Output the (x, y) coordinate of the center of the cell containing the given text.  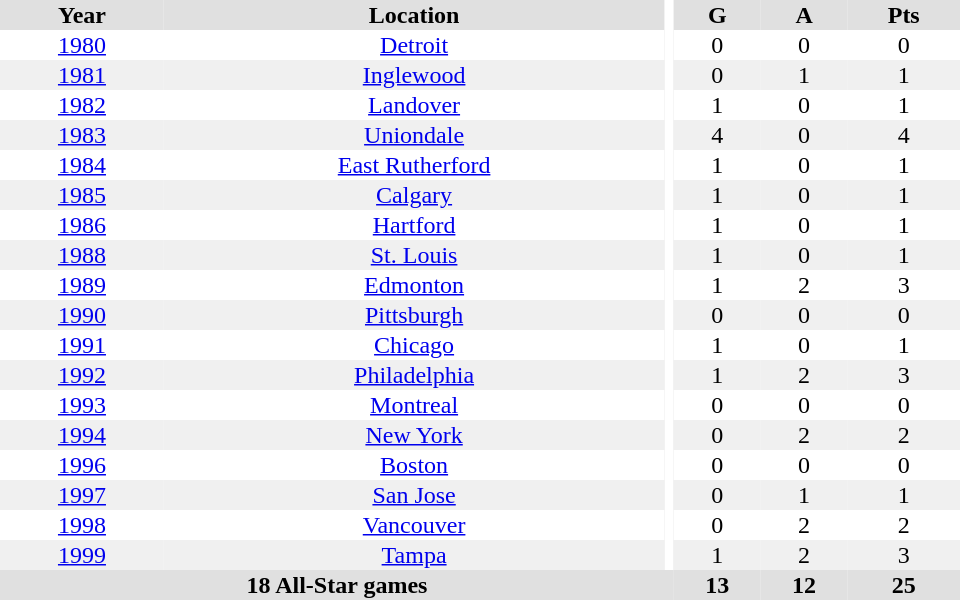
Year (82, 15)
Calgary (414, 195)
East Rutherford (414, 165)
St. Louis (414, 255)
Uniondale (414, 135)
1986 (82, 225)
Montreal (414, 405)
1988 (82, 255)
Location (414, 15)
1985 (82, 195)
1984 (82, 165)
25 (904, 585)
Vancouver (414, 525)
Pittsburgh (414, 315)
Tampa (414, 555)
1990 (82, 315)
A (804, 15)
1997 (82, 495)
1982 (82, 105)
1992 (82, 375)
Pts (904, 15)
18 All-Star games (337, 585)
Detroit (414, 45)
Philadelphia (414, 375)
1989 (82, 285)
1999 (82, 555)
San Jose (414, 495)
1998 (82, 525)
G (718, 15)
1991 (82, 345)
Boston (414, 465)
1983 (82, 135)
1981 (82, 75)
New York (414, 435)
Edmonton (414, 285)
Landover (414, 105)
Inglewood (414, 75)
Chicago (414, 345)
1996 (82, 465)
Hartford (414, 225)
1993 (82, 405)
1980 (82, 45)
13 (718, 585)
12 (804, 585)
1994 (82, 435)
